Return (X, Y) of the center of cell containing provided text 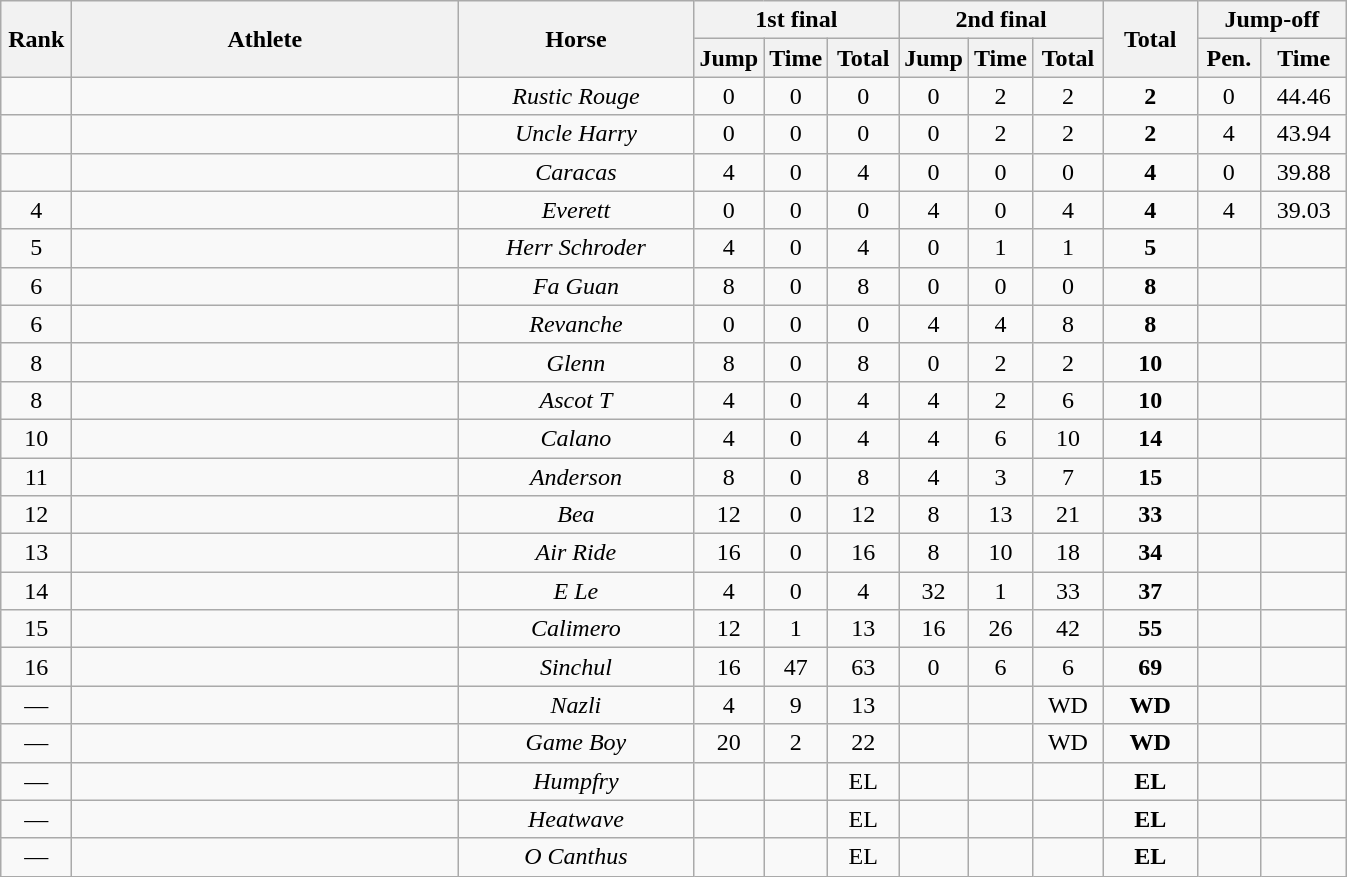
39.88 (1304, 172)
Humpfry (576, 781)
O Canthus (576, 857)
34 (1150, 553)
Horse (576, 39)
37 (1150, 591)
42 (1068, 629)
Heatwave (576, 819)
Uncle Harry (576, 134)
20 (729, 743)
Nazli (576, 705)
43.94 (1304, 134)
11 (36, 477)
Rustic Rouge (576, 96)
63 (864, 667)
Everett (576, 210)
2nd final (1002, 20)
Revanche (576, 324)
Caracas (576, 172)
39.03 (1304, 210)
Bea (576, 515)
Jump-off (1272, 20)
Calano (576, 438)
Fa Guan (576, 286)
Game Boy (576, 743)
E Le (576, 591)
69 (1150, 667)
7 (1068, 477)
22 (864, 743)
Pen. (1229, 58)
9 (796, 705)
Glenn (576, 362)
47 (796, 667)
Air Ride (576, 553)
21 (1068, 515)
26 (1000, 629)
18 (1068, 553)
Anderson (576, 477)
Rank (36, 39)
Sinchul (576, 667)
3 (1000, 477)
Athlete (265, 39)
Ascot T (576, 400)
32 (934, 591)
44.46 (1304, 96)
Calimero (576, 629)
1st final (796, 20)
Herr Schroder (576, 248)
55 (1150, 629)
